Scan for the cell matching the given text and deliver its [X, Y] coordinate at center. 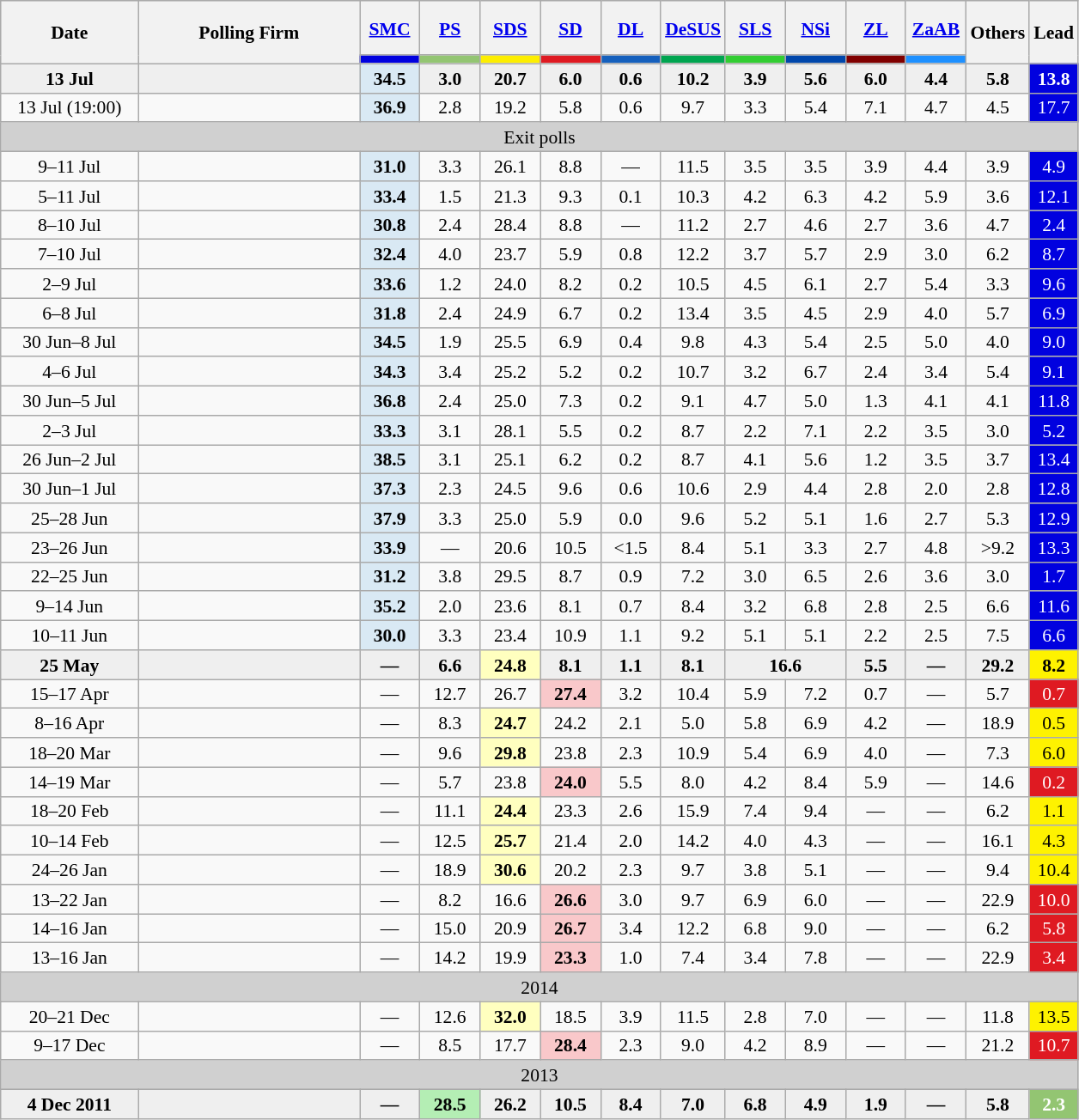
11.2 [692, 225]
26.1 [510, 167]
9.8 [692, 342]
31.8 [389, 313]
31.0 [389, 167]
24.5 [510, 489]
19.2 [510, 107]
22–25 Jun [70, 576]
ZL [875, 27]
29.5 [510, 576]
21.2 [998, 1045]
12.8 [1053, 489]
18–20 Feb [70, 811]
13.5 [1053, 1016]
1.7 [1053, 576]
33.9 [389, 547]
11.1 [450, 811]
DeSUS [692, 27]
35.2 [389, 606]
18.5 [570, 1016]
30 Jun–1 Jul [70, 489]
24.7 [510, 723]
SDS [510, 27]
23.7 [510, 254]
7–10 Jul [70, 254]
2.1 [631, 723]
9–14 Jun [70, 606]
12.1 [1053, 196]
1.5 [450, 196]
10.2 [692, 78]
9–17 Dec [70, 1045]
15.9 [692, 811]
28.1 [510, 430]
20.7 [510, 78]
SLS [755, 27]
7.8 [815, 958]
10.3 [692, 196]
8–10 Jul [70, 225]
37.9 [389, 518]
Others [998, 33]
8.0 [692, 782]
<1.5 [631, 547]
0.0 [631, 518]
Exit polls [539, 137]
Polling Firm [249, 33]
14.6 [998, 782]
0.9 [631, 576]
30 Jun–8 Jul [70, 342]
DL [631, 27]
0.1 [631, 196]
7.5 [998, 636]
Lead [1053, 33]
25–28 Jun [70, 518]
9–11 Jul [70, 167]
ZaAB [936, 27]
26 Jun–2 Jul [70, 460]
32.4 [389, 254]
15–17 Apr [70, 694]
Date [70, 33]
2013 [539, 1075]
20–21 Dec [70, 1016]
2014 [539, 987]
11.6 [1053, 606]
30.6 [510, 870]
9.2 [692, 636]
33.3 [389, 430]
23.4 [510, 636]
24.2 [570, 723]
21.3 [510, 196]
19.9 [510, 958]
29.2 [998, 665]
4 Dec 2011 [70, 1105]
1.0 [631, 958]
5–11 Jul [70, 196]
38.5 [389, 460]
25.7 [510, 841]
18–20 Mar [70, 752]
25.1 [510, 460]
1.3 [875, 401]
SMC [389, 27]
36.8 [389, 401]
21.4 [570, 841]
23.6 [510, 606]
8.5 [450, 1045]
4–6 Jul [70, 372]
0.5 [1053, 723]
10.6 [692, 489]
28.5 [450, 1105]
25 May [70, 665]
27.4 [570, 694]
26.6 [570, 899]
13–22 Jan [70, 899]
20.2 [570, 870]
12.5 [450, 841]
24–26 Jan [70, 870]
31.2 [389, 576]
36.9 [389, 107]
16.1 [998, 841]
12.7 [450, 694]
12.9 [1053, 518]
8.9 [815, 1045]
13.3 [1053, 547]
SD [570, 27]
2–3 Jul [70, 430]
2–9 Jul [70, 283]
30 Jun–5 Jul [70, 401]
1.6 [875, 518]
14–16 Jan [70, 928]
13–16 Jan [70, 958]
0.8 [631, 254]
13 Jul [70, 78]
NSi [815, 27]
24.8 [510, 665]
10–11 Jun [70, 636]
0.4 [631, 342]
9.3 [570, 196]
32.0 [510, 1016]
37.3 [389, 489]
8.3 [450, 723]
13.8 [1053, 78]
30.8 [389, 225]
10.0 [1053, 899]
15.0 [450, 928]
30.0 [389, 636]
25.5 [510, 342]
20.9 [510, 928]
6–8 Jul [70, 313]
14–19 Mar [70, 782]
24.4 [510, 811]
6.3 [815, 196]
>9.2 [998, 547]
33.6 [389, 283]
8–16 Apr [70, 723]
10–14 Feb [70, 841]
29.8 [510, 752]
12.6 [450, 1016]
6.1 [815, 283]
5.3 [998, 518]
24.9 [510, 313]
4.6 [815, 225]
6.5 [815, 576]
4.8 [936, 547]
33.4 [389, 196]
13 Jul (19:00) [70, 107]
26.2 [510, 1105]
25.2 [510, 372]
34.3 [389, 372]
PS [450, 27]
23–26 Jun [70, 547]
20.6 [510, 547]
